For the text-containing cell, return its midpoint in (x, y) coordinate format. 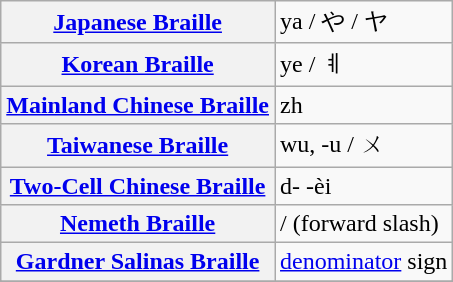
/ (forward slash) (363, 224)
ya / や / ヤ (363, 22)
Taiwanese Braille (138, 146)
denominator sign (363, 262)
Gardner Salinas Braille (138, 262)
d- -èi (363, 185)
ye / ㅖ (363, 64)
Mainland Chinese Braille (138, 105)
Two-Cell Chinese Braille (138, 185)
wu, -u / ㄨ (363, 146)
Korean Braille (138, 64)
Nemeth Braille (138, 224)
zh (363, 105)
Japanese Braille (138, 22)
